Search for the cell housing the specified text and yield its (X, Y) center coordinate. 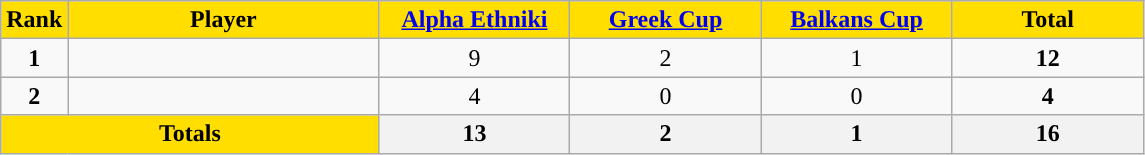
Totals (190, 134)
13 (474, 134)
Balkans Cup (856, 20)
16 (1048, 134)
9 (474, 58)
Alpha Ethniki (474, 20)
Player (224, 20)
Total (1048, 20)
Greek Cup (666, 20)
Rank (34, 20)
12 (1048, 58)
